Search for the cell housing the specified text and yield its (X, Y) center coordinate. 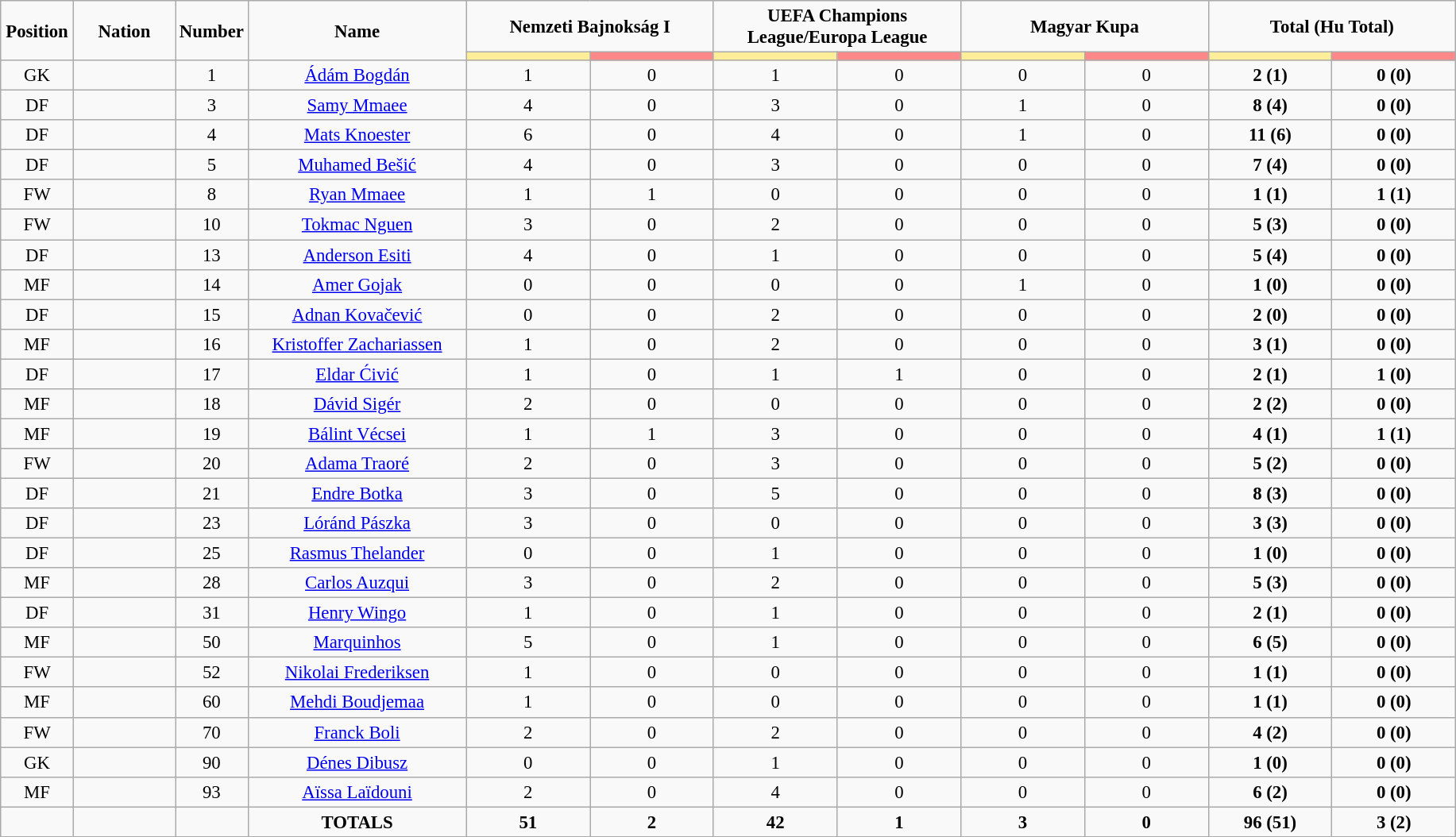
17 (212, 374)
25 (212, 553)
TOTALS (357, 822)
90 (212, 762)
Ádám Bogdán (357, 75)
21 (212, 493)
8 (3) (1270, 493)
Adnan Kovačević (357, 314)
23 (212, 523)
Total (Hu Total) (1332, 27)
Muhamed Bešić (357, 165)
93 (212, 792)
Ryan Mmaee (357, 195)
18 (212, 404)
3 (3) (1270, 523)
5 (4) (1270, 255)
70 (212, 732)
Kristoffer Zachariassen (357, 344)
Magyar Kupa (1085, 27)
Position (37, 30)
7 (4) (1270, 165)
Mats Knoester (357, 135)
15 (212, 314)
96 (51) (1270, 822)
Amer Gojak (357, 284)
5 (2) (1270, 464)
4 (2) (1270, 732)
Number (212, 30)
Adama Traoré (357, 464)
Endre Botka (357, 493)
Dávid Sigér (357, 404)
2 (0) (1270, 314)
51 (528, 822)
2 (2) (1270, 404)
4 (1) (1270, 434)
31 (212, 613)
6 (5) (1270, 642)
UEFA Champions League/Europa League (837, 27)
Dénes Dibusz (357, 762)
Anderson Esiti (357, 255)
Name (357, 30)
Marquinhos (357, 642)
60 (212, 703)
6 (2) (1270, 792)
16 (212, 344)
Nikolai Frederiksen (357, 673)
Samy Mmaee (357, 106)
Rasmus Thelander (357, 553)
13 (212, 255)
14 (212, 284)
3 (2) (1394, 822)
11 (6) (1270, 135)
Carlos Auzqui (357, 583)
Henry Wingo (357, 613)
Nemzeti Bajnokság I (589, 27)
Mehdi Boudjemaa (357, 703)
8 (212, 195)
50 (212, 642)
28 (212, 583)
8 (4) (1270, 106)
3 (1) (1270, 344)
10 (212, 225)
Bálint Vécsei (357, 434)
19 (212, 434)
Nation (124, 30)
Franck Boli (357, 732)
Tokmac Nguen (357, 225)
Eldar Ćivić (357, 374)
6 (528, 135)
20 (212, 464)
42 (775, 822)
Aïssa Laïdouni (357, 792)
52 (212, 673)
Lóránd Pászka (357, 523)
